Provide the (x, y) coordinate of the cell's center where the given text is located.  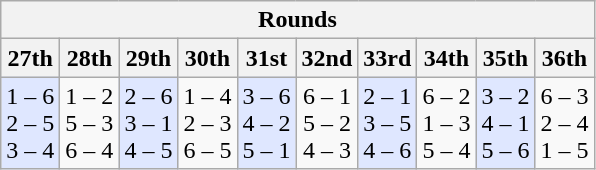
29th (148, 58)
1 – 62 – 53 – 4 (30, 123)
35th (506, 58)
2 – 63 – 14 – 5 (148, 123)
34th (446, 58)
2 – 13 – 54 – 6 (388, 123)
1 – 25 – 36 – 4 (90, 123)
36th (564, 58)
Rounds (298, 20)
6 – 21 – 35 – 4 (446, 123)
27th (30, 58)
32nd (327, 58)
1 – 42 – 36 – 5 (208, 123)
6 – 32 – 41 – 5 (564, 123)
31st (266, 58)
6 – 15 – 24 – 3 (327, 123)
28th (90, 58)
3 – 64 – 25 – 1 (266, 123)
30th (208, 58)
3 – 24 – 15 – 6 (506, 123)
33rd (388, 58)
